Return the (X, Y) coordinate for the center point of the cell that contains the specified text.  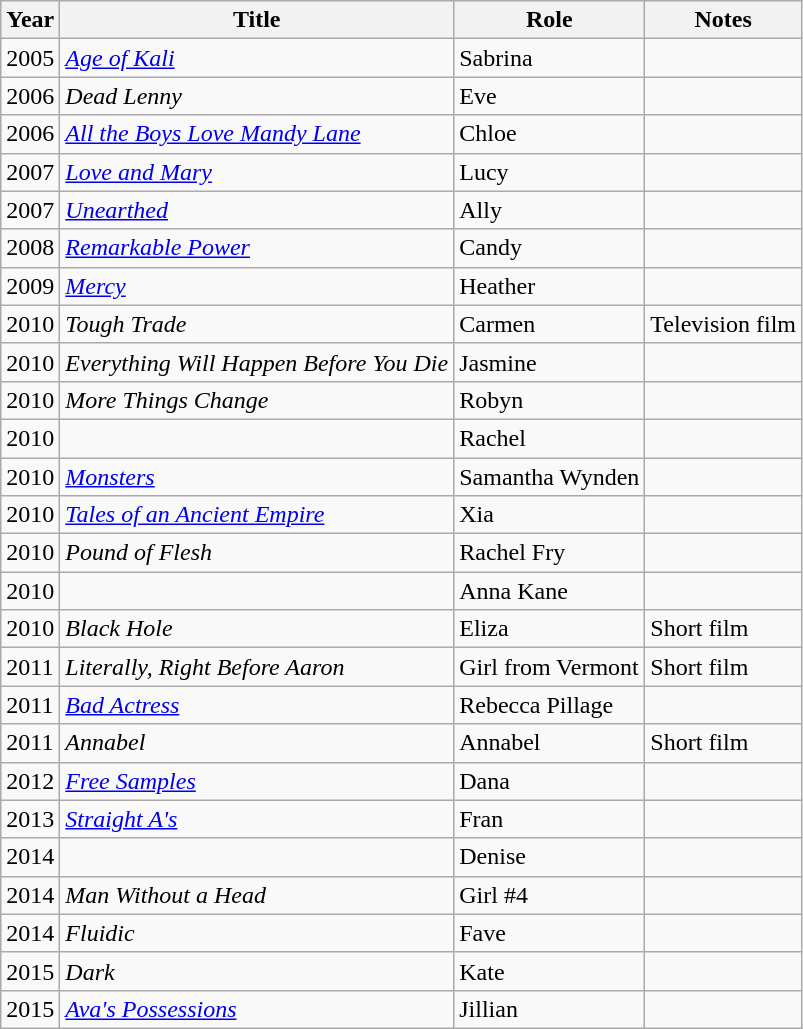
Samantha Wynden (550, 477)
Eve (550, 96)
Girl from Vermont (550, 667)
Unearthed (257, 210)
Robyn (550, 400)
Heather (550, 286)
Monsters (257, 477)
Black Hole (257, 629)
Denise (550, 857)
Dark (257, 971)
Remarkable Power (257, 248)
Rachel (550, 438)
2012 (30, 781)
Jasmine (550, 362)
All the Boys Love Mandy Lane (257, 134)
Straight A's (257, 819)
Year (30, 20)
Title (257, 20)
Literally, Right Before Aaron (257, 667)
Role (550, 20)
Fluidic (257, 933)
Age of Kali (257, 58)
Man Without a Head (257, 895)
Television film (724, 324)
Fran (550, 819)
Tough Trade (257, 324)
Carmen (550, 324)
Kate (550, 971)
2013 (30, 819)
Xia (550, 515)
Ava's Possessions (257, 1009)
More Things Change (257, 400)
Ally (550, 210)
Fave (550, 933)
Rebecca Pillage (550, 705)
2009 (30, 286)
Rachel Fry (550, 553)
2005 (30, 58)
Sabrina (550, 58)
Girl #4 (550, 895)
2008 (30, 248)
Everything Will Happen Before You Die (257, 362)
Dead Lenny (257, 96)
Tales of an Ancient Empire (257, 515)
Pound of Flesh (257, 553)
Candy (550, 248)
Jillian (550, 1009)
Love and Mary (257, 172)
Lucy (550, 172)
Mercy (257, 286)
Eliza (550, 629)
Notes (724, 20)
Chloe (550, 134)
Free Samples (257, 781)
Dana (550, 781)
Anna Kane (550, 591)
Bad Actress (257, 705)
